Identify which cell holds the provided text, then report its [X, Y] central coordinate. 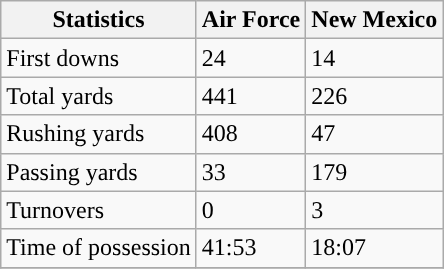
Passing yards [99, 172]
Time of possession [99, 248]
3 [374, 210]
New Mexico [374, 20]
226 [374, 96]
441 [250, 96]
First downs [99, 58]
179 [374, 172]
Air Force [250, 20]
14 [374, 58]
41:53 [250, 248]
Total yards [99, 96]
0 [250, 210]
Turnovers [99, 210]
47 [374, 134]
24 [250, 58]
408 [250, 134]
Statistics [99, 20]
18:07 [374, 248]
33 [250, 172]
Rushing yards [99, 134]
